Output the [X, Y] coordinate of the center of the cell containing the given text.  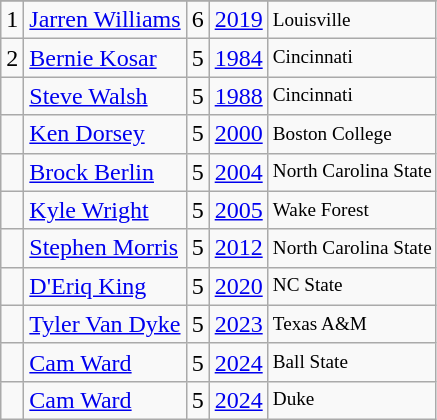
D'Eriq King [105, 286]
Tyler Van Dyke [105, 324]
Steve Walsh [105, 96]
Texas A&M [352, 324]
2 [12, 58]
Duke [352, 400]
Kyle Wright [105, 210]
2000 [238, 134]
1 [12, 20]
2020 [238, 286]
Ball State [352, 362]
Stephen Morris [105, 248]
1984 [238, 58]
2023 [238, 324]
Ken Dorsey [105, 134]
2005 [238, 210]
2004 [238, 172]
Brock Berlin [105, 172]
Wake Forest [352, 210]
2019 [238, 20]
6 [198, 20]
1988 [238, 96]
Jarren Williams [105, 20]
Boston College [352, 134]
NC State [352, 286]
Bernie Kosar [105, 58]
2012 [238, 248]
Louisville [352, 20]
